Detect which cell encompasses the target text, then output its [x, y] center coordinate. 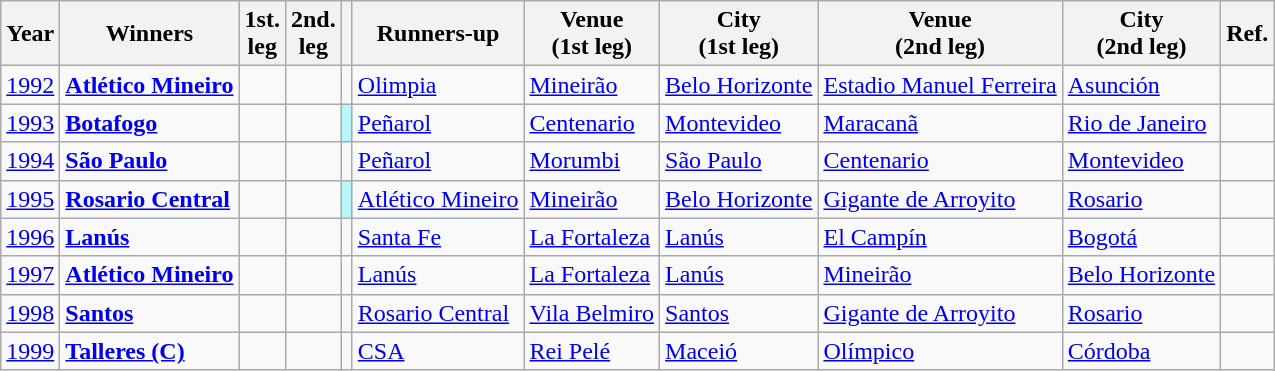
Venue (2nd leg) [940, 34]
2nd.leg [313, 34]
1996 [30, 237]
Morumbi [592, 161]
Asunción [1141, 85]
Maceió [739, 351]
Córdoba [1141, 351]
Bogotá [1141, 237]
Talleres (C) [150, 351]
1st.leg [262, 34]
Runners-up [438, 34]
1998 [30, 313]
1994 [30, 161]
El Campín [940, 237]
City (2nd leg) [1141, 34]
1992 [30, 85]
Venue (1st leg) [592, 34]
City (1st leg) [739, 34]
Santa Fe [438, 237]
Ref. [1248, 34]
Estadio Manuel Ferreira [940, 85]
Rio de Janeiro [1141, 123]
Botafogo [150, 123]
1993 [30, 123]
Year [30, 34]
Olimpia [438, 85]
Rei Pelé [592, 351]
Vila Belmiro [592, 313]
1997 [30, 275]
1995 [30, 199]
Maracanã [940, 123]
1999 [30, 351]
Winners [150, 34]
Olímpico [940, 351]
CSA [438, 351]
